Determine the (X, Y) coordinate at the center of the cell enclosing the given text.  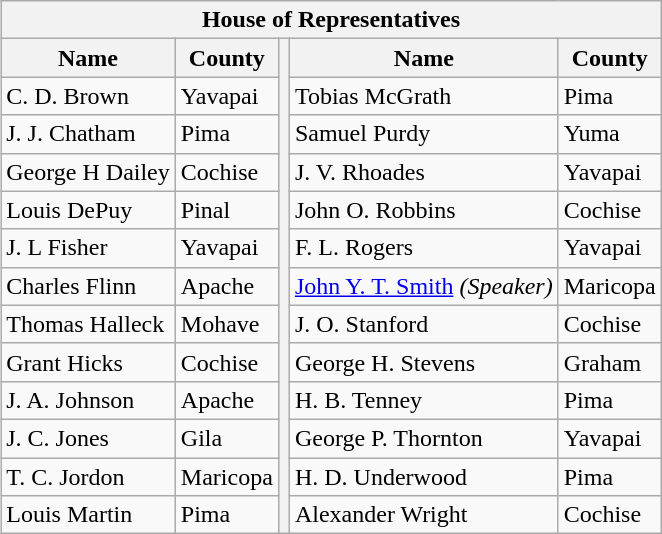
J. C. Jones (88, 438)
T. C. Jordon (88, 477)
John Y. T. Smith (Speaker) (424, 286)
George P. Thornton (424, 438)
H. D. Underwood (424, 477)
Mohave (226, 324)
Louis Martin (88, 515)
Yuma (610, 134)
Charles Flinn (88, 286)
F. L. Rogers (424, 248)
C. D. Brown (88, 96)
George H. Stevens (424, 362)
Alexander Wright (424, 515)
Gila (226, 438)
H. B. Tenney (424, 400)
John O. Robbins (424, 210)
Thomas Halleck (88, 324)
Pinal (226, 210)
J. O. Stanford (424, 324)
Grant Hicks (88, 362)
House of Representatives (332, 20)
J. J. Chatham (88, 134)
Louis DePuy (88, 210)
J. V. Rhoades (424, 172)
Tobias McGrath (424, 96)
Samuel Purdy (424, 134)
J. A. Johnson (88, 400)
Graham (610, 362)
J. L Fisher (88, 248)
George H Dailey (88, 172)
